Determine the (x, y) coordinate at the center of the cell enclosing the given text.  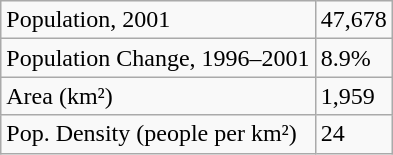
Population, 2001 (158, 20)
Area (km²) (158, 96)
24 (354, 134)
Population Change, 1996–2001 (158, 58)
Pop. Density (people per km²) (158, 134)
8.9% (354, 58)
47,678 (354, 20)
1,959 (354, 96)
